For the text-containing cell, return its midpoint in [X, Y] coordinate format. 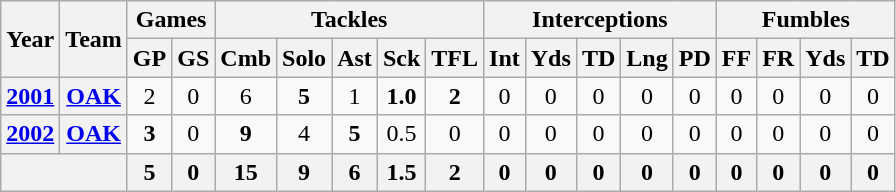
2001 [30, 96]
Int [505, 58]
FR [778, 58]
Fumbles [806, 20]
Solo [304, 58]
15 [246, 172]
1 [355, 96]
1.5 [401, 172]
Tackles [350, 20]
Cmb [246, 58]
0.5 [401, 134]
Games [170, 20]
1.0 [401, 96]
FF [736, 58]
Team [94, 39]
TFL [455, 58]
Year [30, 39]
2002 [30, 134]
Sck [401, 58]
Ast [355, 58]
Interceptions [600, 20]
3 [149, 134]
GS [194, 58]
4 [304, 134]
GP [149, 58]
Lng [647, 58]
PD [694, 58]
